Determine the (X, Y) coordinate at the center of the cell enclosing the given text.  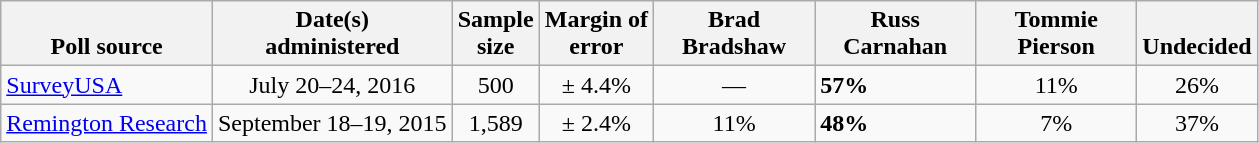
TommiePierson (1056, 34)
RussCarnahan (896, 34)
± 2.4% (596, 123)
BradBradshaw (734, 34)
Remington Research (107, 123)
Margin oferror (596, 34)
57% (896, 85)
Samplesize (496, 34)
37% (1197, 123)
Poll source (107, 34)
7% (1056, 123)
SurveyUSA (107, 85)
± 4.4% (596, 85)
— (734, 85)
48% (896, 123)
26% (1197, 85)
500 (496, 85)
Date(s)administered (332, 34)
September 18–19, 2015 (332, 123)
Undecided (1197, 34)
July 20–24, 2016 (332, 85)
1,589 (496, 123)
